Return (X, Y) of the center of cell containing provided text 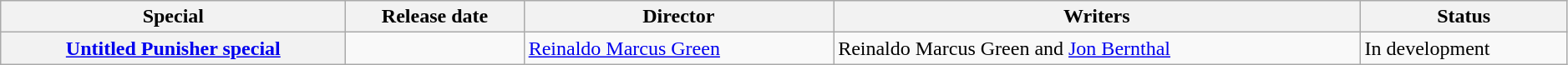
Writers (1097, 17)
Reinaldo Marcus Green (678, 48)
Reinaldo Marcus Green and Jon Bernthal (1097, 48)
Special (174, 17)
In development (1464, 48)
Status (1464, 17)
Director (678, 17)
Release date (434, 17)
Untitled Punisher special (174, 48)
